Scan for the cell matching the given text and deliver its [X, Y] coordinate at center. 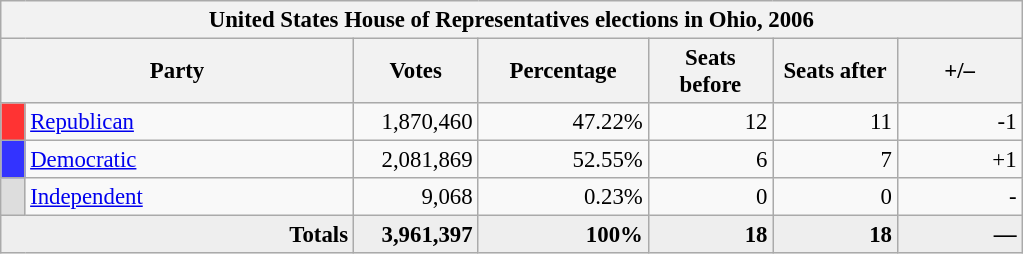
0.23% [563, 197]
Republican [189, 122]
Independent [189, 197]
Votes [416, 72]
1,870,460 [416, 122]
11 [836, 122]
2,081,869 [416, 160]
Party [178, 72]
7 [836, 160]
Seats after [836, 72]
Seats before [710, 72]
Totals [178, 235]
+1 [960, 160]
Percentage [563, 72]
100% [563, 235]
Democratic [189, 160]
3,961,397 [416, 235]
12 [710, 122]
-1 [960, 122]
- [960, 197]
— [960, 235]
United States House of Representatives elections in Ohio, 2006 [512, 20]
52.55% [563, 160]
6 [710, 160]
+/– [960, 72]
9,068 [416, 197]
47.22% [563, 122]
